From the cell containing the given text, extract its center point as (x, y) coordinate. 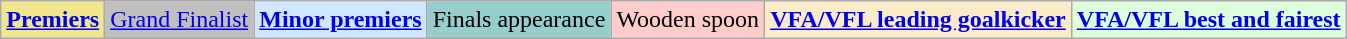
VFA/VFL best and fairest (1208, 20)
Grand Finalist (180, 20)
VFA/VFL leading goalkicker (918, 20)
Wooden spoon (688, 20)
Premiers (53, 20)
Finals appearance (519, 20)
Minor premiers (340, 20)
